Return (X, Y) of the center of cell containing provided text 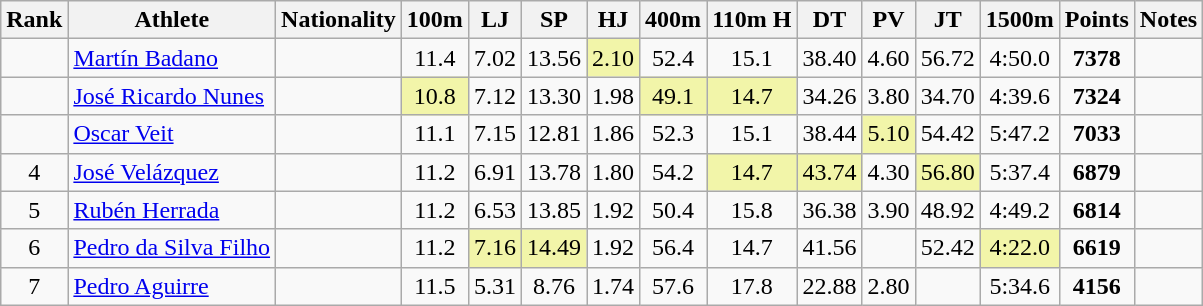
11.1 (434, 134)
7.12 (494, 96)
56.4 (674, 248)
4:39.6 (1020, 96)
PV (888, 20)
400m (674, 20)
JT (948, 20)
7.15 (494, 134)
7.16 (494, 248)
7.02 (494, 58)
6619 (1096, 248)
Notes (1168, 20)
DT (830, 20)
4:50.0 (1020, 58)
6.91 (494, 172)
6879 (1096, 172)
57.6 (674, 286)
4:49.2 (1020, 210)
38.44 (830, 134)
4.60 (888, 58)
15.8 (752, 210)
22.88 (830, 286)
HJ (612, 20)
52.4 (674, 58)
6814 (1096, 210)
Athlete (172, 20)
Martín Badano (172, 58)
Pedro da Silva Filho (172, 248)
1500m (1020, 20)
7 (34, 286)
11.4 (434, 58)
Nationality (339, 20)
12.81 (554, 134)
1.80 (612, 172)
3.90 (888, 210)
José Ricardo Nunes (172, 96)
17.8 (752, 286)
13.56 (554, 58)
7324 (1096, 96)
36.38 (830, 210)
1.74 (612, 286)
50.4 (674, 210)
54.2 (674, 172)
34.26 (830, 96)
6.53 (494, 210)
4 (34, 172)
4.30 (888, 172)
56.72 (948, 58)
1.86 (612, 134)
43.74 (830, 172)
110m H (752, 20)
10.8 (434, 96)
5:34.6 (1020, 286)
49.1 (674, 96)
13.85 (554, 210)
3.80 (888, 96)
11.5 (434, 286)
52.42 (948, 248)
5:37.4 (1020, 172)
13.78 (554, 172)
4:22.0 (1020, 248)
13.30 (554, 96)
Pedro Aguirre (172, 286)
56.80 (948, 172)
Rank (34, 20)
2.10 (612, 58)
38.40 (830, 58)
48.92 (948, 210)
Oscar Veit (172, 134)
8.76 (554, 286)
5 (34, 210)
34.70 (948, 96)
14.49 (554, 248)
100m (434, 20)
7033 (1096, 134)
LJ (494, 20)
5.10 (888, 134)
5:47.2 (1020, 134)
54.42 (948, 134)
4156 (1096, 286)
1.98 (612, 96)
6 (34, 248)
52.3 (674, 134)
2.80 (888, 286)
41.56 (830, 248)
Rubén Herrada (172, 210)
5.31 (494, 286)
Points (1096, 20)
7378 (1096, 58)
SP (554, 20)
José Velázquez (172, 172)
